Detect which cell encompasses the target text, then output its (x, y) center coordinate. 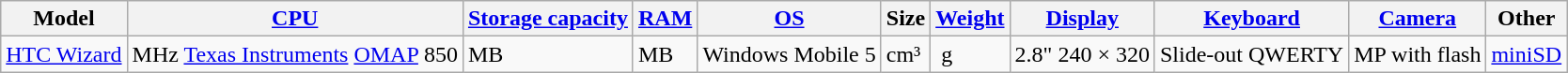
Windows Mobile 5 (790, 54)
Keyboard (1251, 19)
Camera (1418, 19)
Storage capacity (547, 19)
MHz Texas Instruments OMAP 850 (295, 54)
HTC Wizard (64, 54)
Display (1082, 19)
cm³ (905, 54)
Model (64, 19)
CPU (295, 19)
OS (790, 19)
RAM (665, 19)
2.8" 240 × 320 (1082, 54)
Weight (970, 19)
Size (905, 19)
MP with flash (1418, 54)
Other (1527, 19)
miniSD (1527, 54)
Slide-out QWERTY (1251, 54)
g (970, 54)
